Pinpoint the cell where the given text exists, returning its [X, Y] midpoint coordinate. 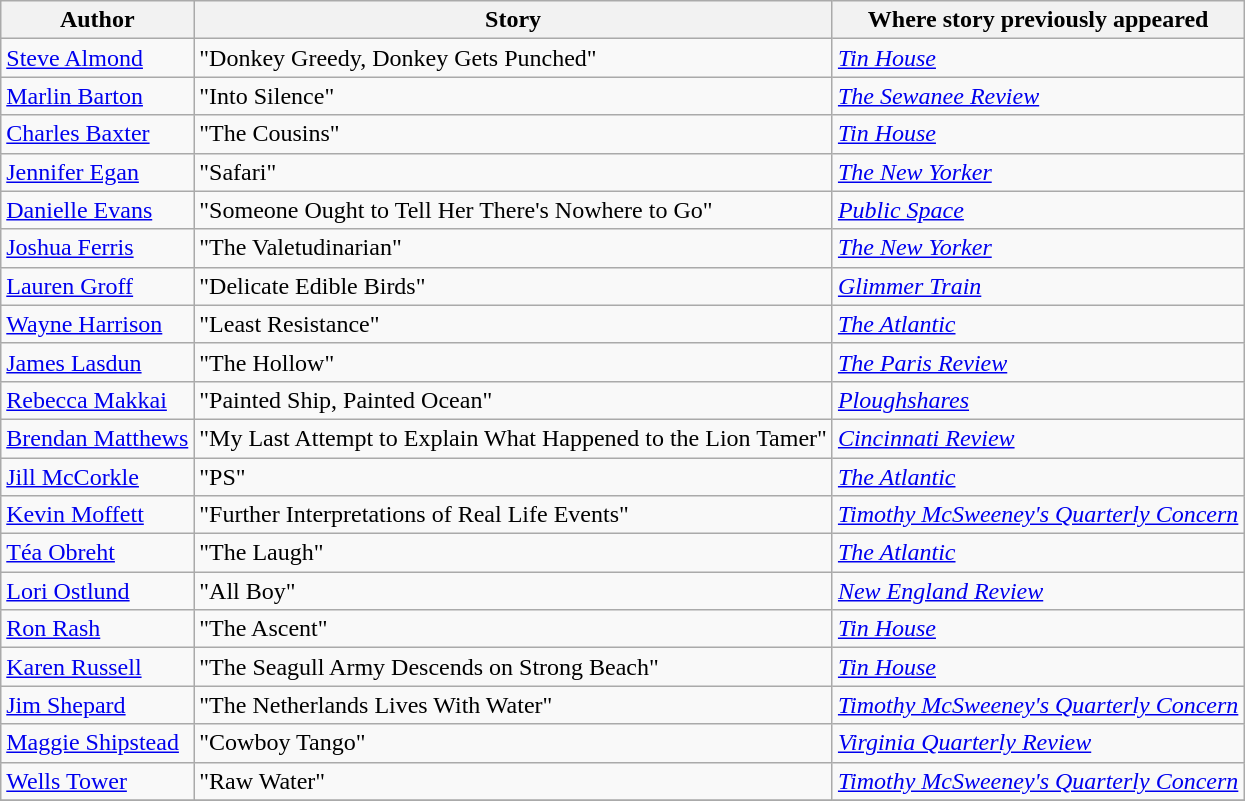
Story [514, 20]
Lori Ostlund [98, 591]
Karen Russell [98, 667]
"The Ascent" [514, 629]
Cincinnati Review [1038, 438]
"The Laugh" [514, 553]
"Least Resistance" [514, 324]
The Sewanee Review [1038, 96]
Steve Almond [98, 58]
Marlin Barton [98, 96]
"PS" [514, 477]
"The Valetudinarian" [514, 248]
Lauren Groff [98, 286]
Kevin Moffett [98, 515]
"My Last Attempt to Explain What Happened to the Lion Tamer" [514, 438]
"Someone Ought to Tell Her There's Nowhere to Go" [514, 210]
Virginia Quarterly Review [1038, 743]
Téa Obreht [98, 553]
"Cowboy Tango" [514, 743]
Maggie Shipstead [98, 743]
James Lasdun [98, 362]
Public Space [1038, 210]
"Further Interpretations of Real Life Events" [514, 515]
"The Seagull Army Descends on Strong Beach" [514, 667]
"The Hollow" [514, 362]
Jennifer Egan [98, 172]
Joshua Ferris [98, 248]
"Into Silence" [514, 96]
Jill McCorkle [98, 477]
Author [98, 20]
Ron Rash [98, 629]
New England Review [1038, 591]
"Safari" [514, 172]
"The Netherlands Lives With Water" [514, 705]
Brendan Matthews [98, 438]
Glimmer Train [1038, 286]
Danielle Evans [98, 210]
"Painted Ship, Painted Ocean" [514, 400]
"All Boy" [514, 591]
"Raw Water" [514, 781]
"Delicate Edible Birds" [514, 286]
The Paris Review [1038, 362]
Wayne Harrison [98, 324]
"Donkey Greedy, Donkey Gets Punched" [514, 58]
Where story previously appeared [1038, 20]
"The Cousins" [514, 134]
Ploughshares [1038, 400]
Rebecca Makkai [98, 400]
Charles Baxter [98, 134]
Jim Shepard [98, 705]
Wells Tower [98, 781]
